Locate the cell with the specified text and output its [X, Y] center coordinate. 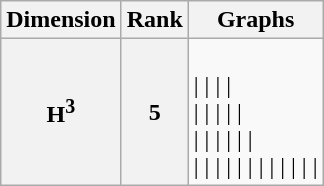
Graphs [256, 20]
Rank [154, 20]
H3 [61, 112]
Dimension [61, 20]
5 [154, 112]
| | | | | | | | | | | | | | | | | | | | | | | | | | | [256, 112]
